Scan for the cell matching the given text and deliver its [x, y] coordinate at center. 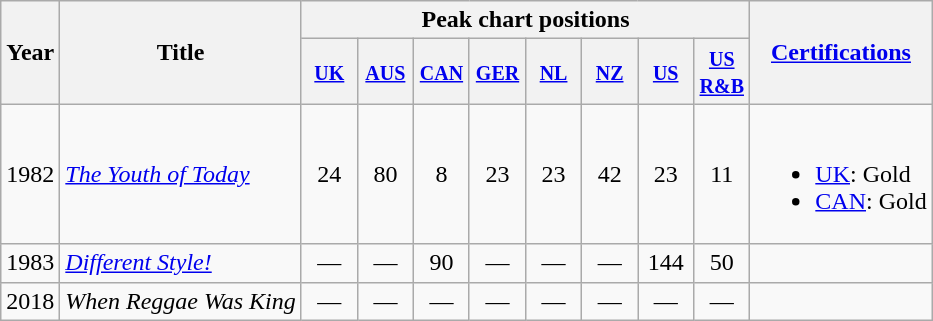
Different Style! [180, 263]
11 [722, 174]
8 [441, 174]
The Youth of Today [180, 174]
50 [722, 263]
CAN [441, 72]
When Reggae Was King [180, 301]
NL [554, 72]
UK: GoldCAN: Gold [841, 174]
US [666, 72]
42 [610, 174]
GER [497, 72]
NZ [610, 72]
US R&B [722, 72]
90 [441, 263]
UK [329, 72]
2018 [30, 301]
24 [329, 174]
144 [666, 263]
Title [180, 52]
Year [30, 52]
Certifications [841, 52]
Peak chart positions [525, 20]
AUS [385, 72]
1983 [30, 263]
80 [385, 174]
1982 [30, 174]
